Return [x, y] of the center of cell containing provided text 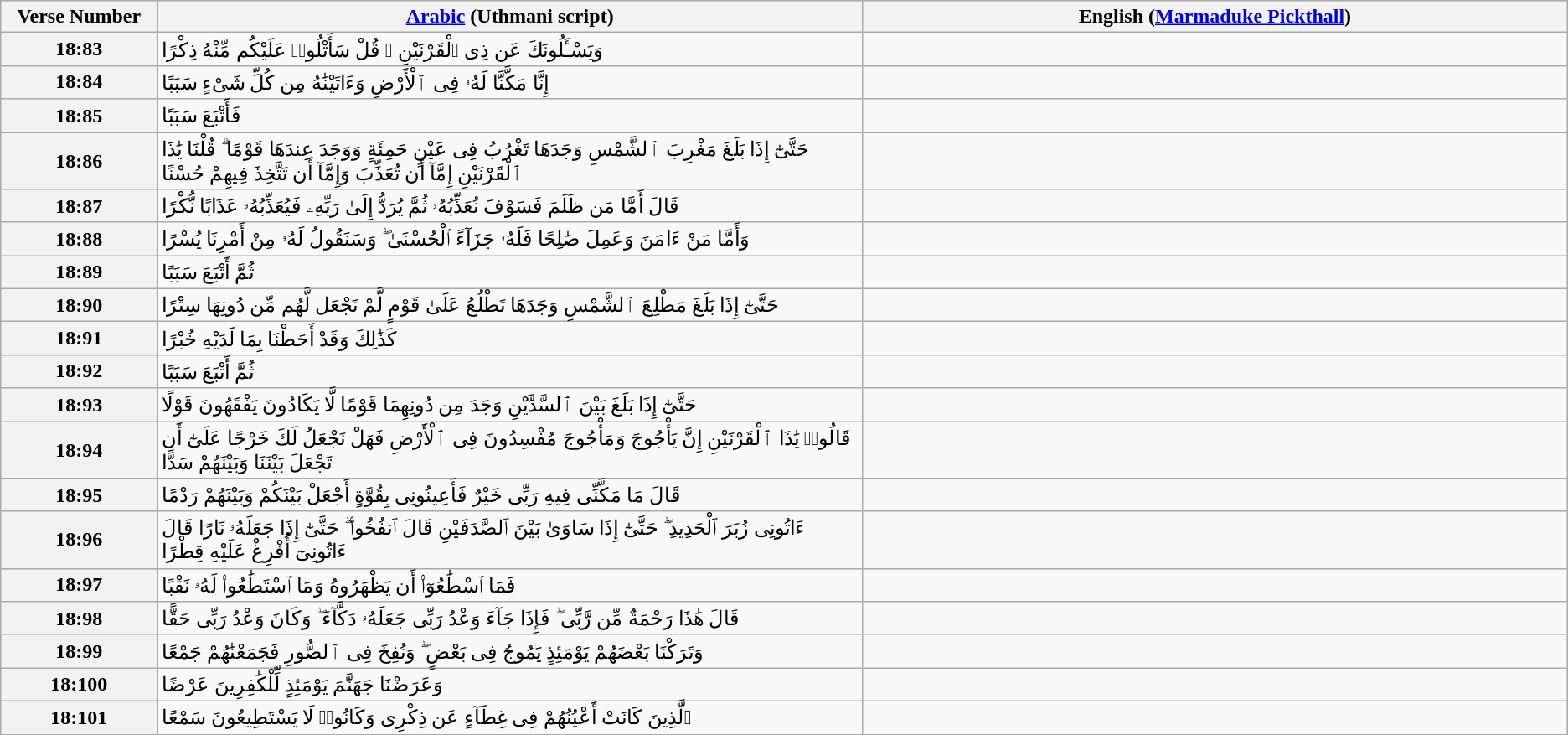
18:83 [79, 49]
كَذَٰلِكَ وَقَدْ أَحَطْنَا بِمَا لَدَيْهِ خُبْرًا [510, 339]
18:85 [79, 116]
18:91 [79, 339]
18:93 [79, 405]
18:101 [79, 717]
18:97 [79, 585]
18:90 [79, 305]
Arabic (Uthmani script) [510, 17]
قَالَ أَمَّا مَن ظَلَمَ فَسَوْفَ نُعَذِّبُهُۥ ثُمَّ يُرَدُّ إِلَىٰ رَبِّهِۦ فَيُعَذِّبُهُۥ عَذَابًا نُّكْرًا [510, 206]
فَأَتْبَعَ سَبَبًا [510, 116]
18:99 [79, 651]
18:87 [79, 206]
18:92 [79, 371]
وَأَمَّا مَنْ ءَامَنَ وَعَمِلَ صَٰلِحًا فَلَهُۥ جَزَآءً ٱلْحُسْنَىٰ ۖ وَسَنَقُولُ لَهُۥ مِنْ أَمْرِنَا يُسْرًا [510, 239]
وَتَرَكْنَا بَعْضَهُمْ يَوْمَئِذٍ يَمُوجُ فِى بَعْضٍ ۖ وَنُفِخَ فِى ٱلصُّورِ فَجَمَعْنَٰهُمْ جَمْعًا [510, 651]
إِنَّا مَكَّنَّا لَهُۥ فِى ٱلْأَرْضِ وَءَاتَيْنَٰهُ مِن كُلِّ شَىْءٍ سَبَبًا [510, 82]
18:94 [79, 449]
قَالَ هَٰذَا رَحْمَةٌ مِّن رَّبِّى ۖ فَإِذَا جَآءَ وَعْدُ رَبِّى جَعَلَهُۥ دَكَّآءَ ۖ وَكَانَ وَعْدُ رَبِّى حَقًّا [510, 619]
حَتَّىٰٓ إِذَا بَلَغَ مَطْلِعَ ٱلشَّمْسِ وَجَدَهَا تَطْلُعُ عَلَىٰ قَوْمٍ لَّمْ نَجْعَل لَّهُم مِّن دُونِهَا سِتْرًا [510, 305]
18:96 [79, 540]
18:100 [79, 685]
18:86 [79, 161]
وَعَرَضْنَا جَهَنَّمَ يَوْمَئِذٍ لِّلْكَٰفِرِينَ عَرْضًا [510, 685]
وَيَسْـَٔلُونَكَ عَن ذِى ٱلْقَرْنَيْنِ ۖ قُلْ سَأَتْلُوا۟ عَلَيْكُم مِّنْهُ ذِكْرًا [510, 49]
قَالَ مَا مَكَّنِّى فِيهِ رَبِّى خَيْرٌ فَأَعِينُونِى بِقُوَّةٍ أَجْعَلْ بَيْنَكُمْ وَبَيْنَهُمْ رَدْمًا [510, 495]
فَمَا ٱسْطَٰعُوٓا۟ أَن يَظْهَرُوهُ وَمَا ٱسْتَطَٰعُوا۟ لَهُۥ نَقْبًا [510, 585]
حَتَّىٰٓ إِذَا بَلَغَ بَيْنَ ٱلسَّدَّيْنِ وَجَدَ مِن دُونِهِمَا قَوْمًا لَّا يَكَادُونَ يَفْقَهُونَ قَوْلًا [510, 405]
18:98 [79, 619]
18:95 [79, 495]
ٱلَّذِينَ كَانَتْ أَعْيُنُهُمْ فِى غِطَآءٍ عَن ذِكْرِى وَكَانُوا۟ لَا يَسْتَطِيعُونَ سَمْعًا [510, 717]
18:89 [79, 272]
English (Marmaduke Pickthall) [1215, 17]
18:84 [79, 82]
Verse Number [79, 17]
18:88 [79, 239]
